Identify which cell holds the provided text, then report its [X, Y] central coordinate. 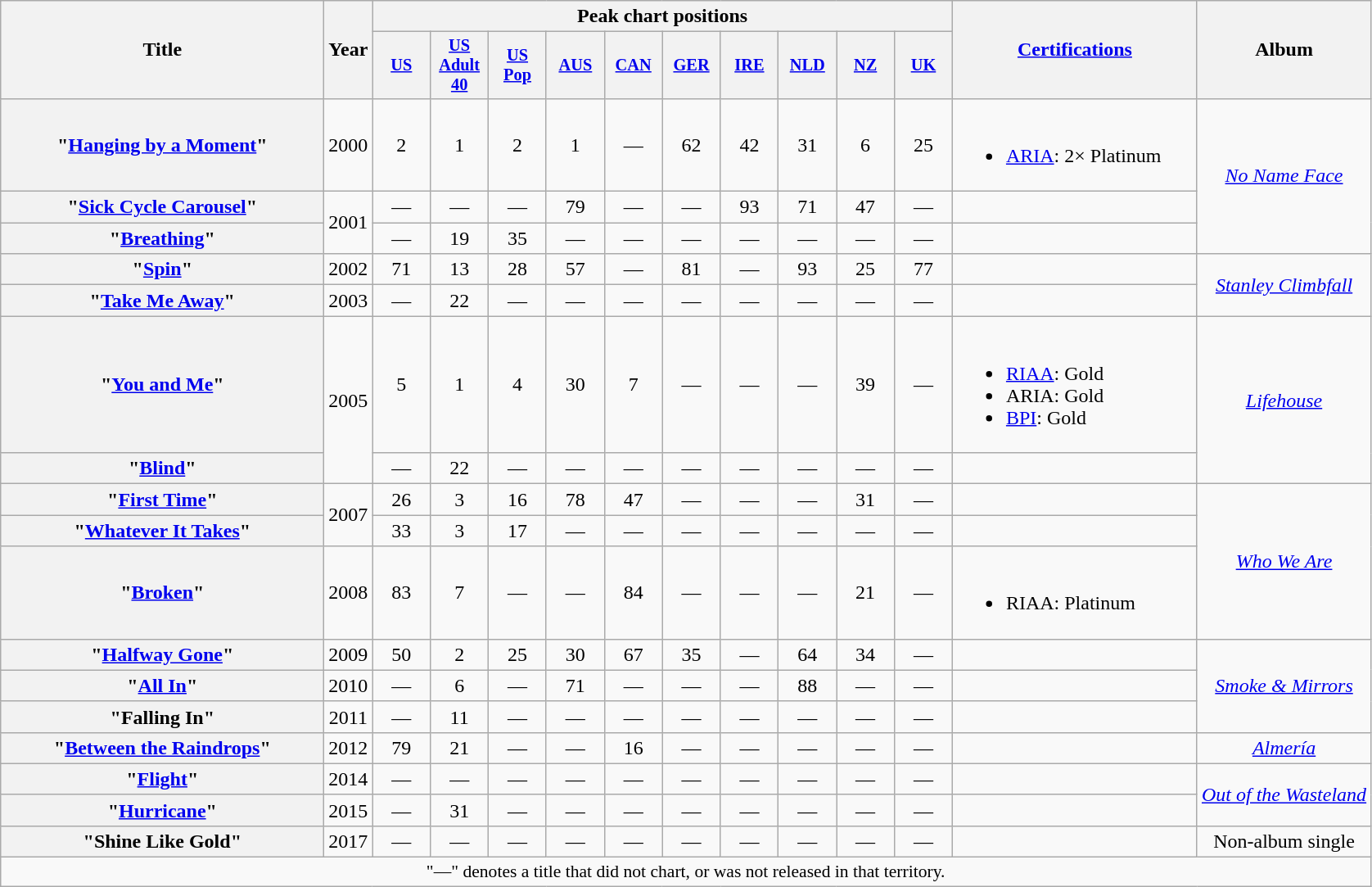
RIAA: Platinum [1074, 593]
Non-album single [1284, 841]
"Between the Raindrops" [162, 748]
"Hurricane" [162, 810]
33 [401, 531]
2001 [349, 223]
Out of the Wasteland [1284, 794]
CAN [634, 66]
28 [517, 269]
83 [401, 593]
US [401, 66]
"Flight" [162, 779]
Title [162, 50]
NLD [807, 66]
2014 [349, 779]
50 [401, 654]
"Broken" [162, 593]
39 [866, 385]
GER [691, 66]
2007 [349, 515]
Almería [1284, 748]
19 [460, 238]
17 [517, 531]
Year [349, 50]
"Whatever It Takes" [162, 531]
"Spin" [162, 269]
Certifications [1074, 50]
"First Time" [162, 500]
Lifehouse [1284, 400]
USAdult 40 [460, 66]
67 [634, 654]
5 [401, 385]
2012 [349, 748]
"Sick Cycle Carousel" [162, 207]
Stanley Climbfall [1284, 285]
4 [517, 385]
Album [1284, 50]
2005 [349, 400]
"Falling In" [162, 717]
Peak chart positions [663, 16]
11 [460, 717]
81 [691, 269]
UK [923, 66]
2010 [349, 686]
2000 [349, 144]
2002 [349, 269]
USPop [517, 66]
2009 [349, 654]
42 [750, 144]
2003 [349, 301]
34 [866, 654]
13 [460, 269]
77 [923, 269]
2008 [349, 593]
26 [401, 500]
ARIA: 2× Platinum [1074, 144]
AUS [575, 66]
88 [807, 686]
"Breathing" [162, 238]
NZ [866, 66]
"Shine Like Gold" [162, 841]
"Halfway Gone" [162, 654]
IRE [750, 66]
Who We Are [1284, 562]
No Name Face [1284, 175]
78 [575, 500]
62 [691, 144]
"Hanging by a Moment" [162, 144]
2015 [349, 810]
"Blind" [162, 468]
"All In" [162, 686]
"—" denotes a title that did not chart, or was not released in that territory. [686, 872]
84 [634, 593]
Smoke & Mirrors [1284, 686]
2011 [349, 717]
"You and Me" [162, 385]
64 [807, 654]
57 [575, 269]
2017 [349, 841]
RIAA: GoldARIA: GoldBPI: Gold [1074, 385]
"Take Me Away" [162, 301]
